Determine the [x, y] coordinate at the center of the cell enclosing the given text.  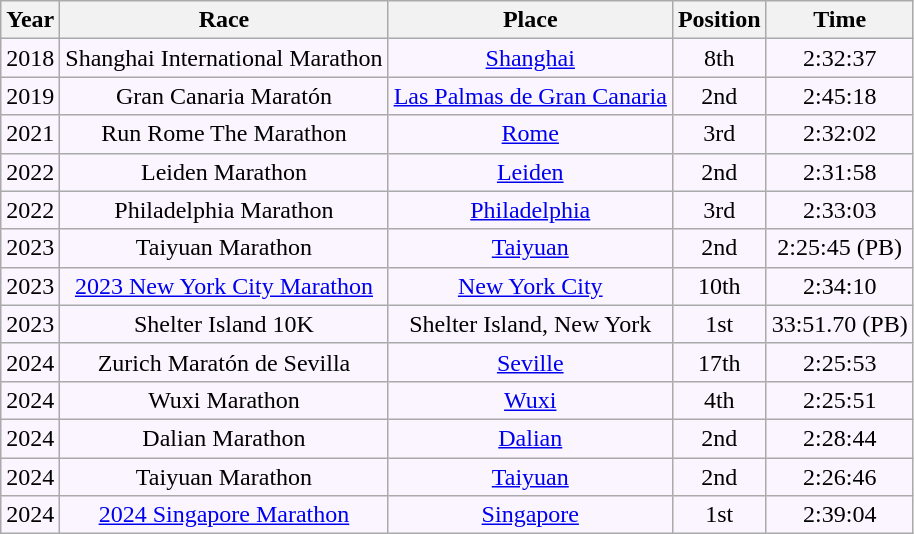
Philadelphia [530, 210]
Place [530, 20]
2023 New York City Marathon [224, 286]
Shanghai International Marathon [224, 58]
2:26:46 [840, 477]
Dalian Marathon [224, 438]
Singapore [530, 515]
Leiden [530, 172]
Leiden Marathon [224, 172]
Shelter Island, New York [530, 324]
Time [840, 20]
17th [719, 362]
2:28:44 [840, 438]
2:39:04 [840, 515]
2:32:02 [840, 134]
4th [719, 400]
2:34:10 [840, 286]
New York City [530, 286]
8th [719, 58]
2:25:51 [840, 400]
Wuxi Marathon [224, 400]
2024 Singapore Marathon [224, 515]
Gran Canaria Maratón [224, 96]
2:45:18 [840, 96]
33:51.70 (PB) [840, 324]
Position [719, 20]
2:31:58 [840, 172]
10th [719, 286]
2:25:45 (PB) [840, 248]
2021 [30, 134]
Philadelphia Marathon [224, 210]
Shelter Island 10K [224, 324]
2019 [30, 96]
Zurich Maratón de Sevilla [224, 362]
Race [224, 20]
2018 [30, 58]
Rome [530, 134]
2:32:37 [840, 58]
Dalian [530, 438]
Wuxi [530, 400]
2:25:53 [840, 362]
2:33:03 [840, 210]
Year [30, 20]
Seville [530, 362]
Run Rome The Marathon [224, 134]
Shanghai [530, 58]
Las Palmas de Gran Canaria [530, 96]
